For the text-containing cell, return its midpoint in (X, Y) coordinate format. 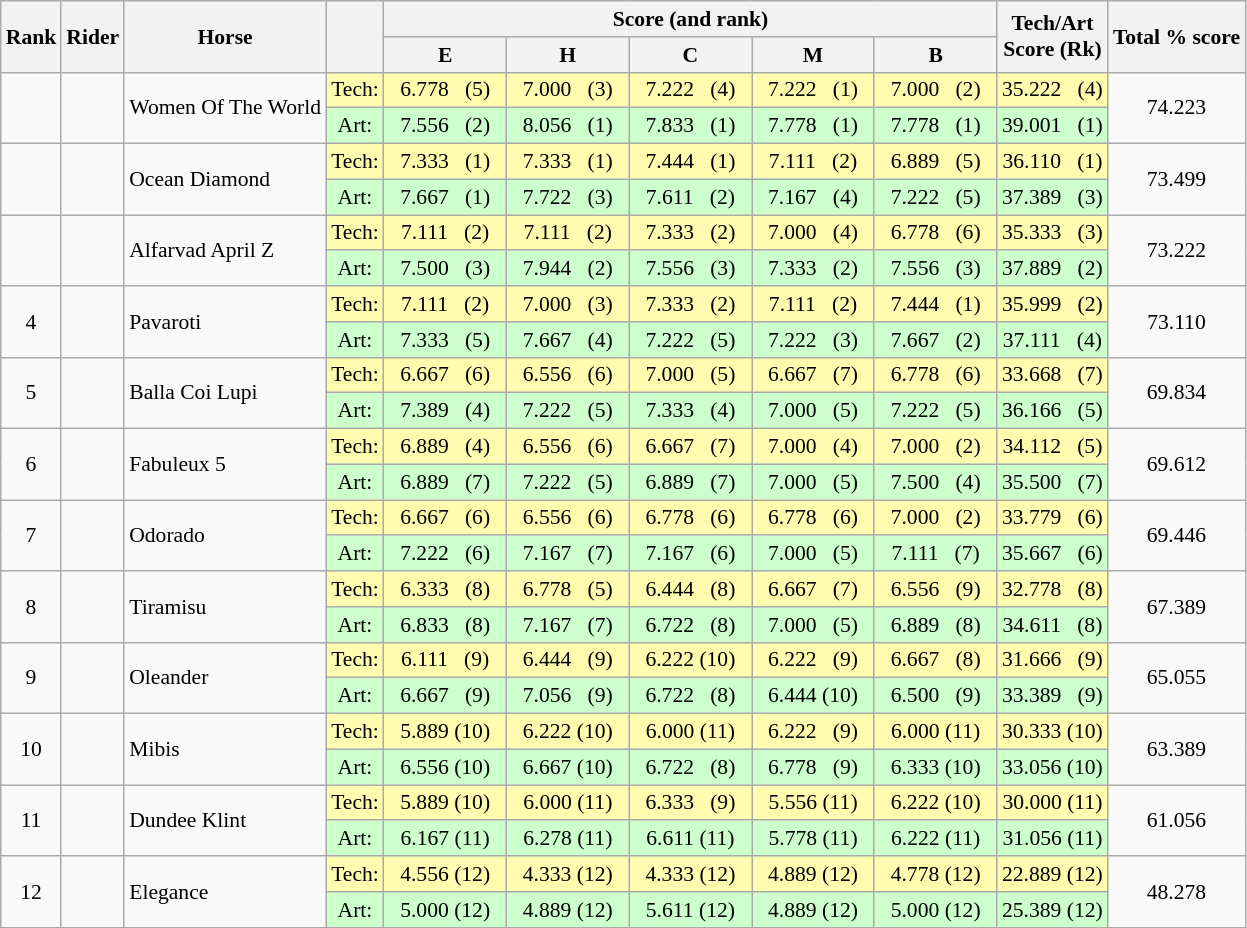
7.167 (6) (690, 554)
6.222 (11) (936, 839)
6.500 (9) (936, 696)
7.222 (1) (814, 90)
63.389 (1176, 750)
69.612 (1176, 464)
Horse (225, 36)
32.778 (8) (1052, 589)
Women Of The World (225, 108)
6.611 (11) (690, 839)
6 (32, 464)
6.556 (10) (446, 767)
6.889 (5) (936, 162)
7.167 (4) (814, 197)
6.333 (10) (936, 767)
6.556 (9) (936, 589)
69.446 (1176, 536)
35.667 (6) (1052, 554)
5 (32, 392)
Total % score (1176, 36)
31.666 (9) (1052, 660)
73.110 (1176, 322)
10 (32, 750)
7.667 (4) (568, 340)
6.444 (10) (814, 696)
Pavaroti (225, 322)
6.667 (8) (936, 660)
M (814, 55)
7.944 (2) (568, 269)
5.778 (11) (814, 839)
33.389 (9) (1052, 696)
7.500 (4) (936, 482)
7.500 (3) (446, 269)
B (936, 55)
7.667 (1) (446, 197)
7.556 (2) (446, 126)
7.222 (6) (446, 554)
34.611 (8) (1052, 625)
37.889 (2) (1052, 269)
5.556 (11) (814, 803)
7.111 (7) (936, 554)
6.833 (8) (446, 625)
6.444 (8) (690, 589)
6.111 (9) (446, 660)
6.278 (11) (568, 839)
6.667 (10) (568, 767)
34.112 (5) (1052, 447)
30.333 (10) (1052, 732)
E (446, 55)
25.389 (12) (1052, 910)
6.889 (8) (936, 625)
Mibis (225, 750)
7.722 (3) (568, 197)
Oleander (225, 678)
67.389 (1176, 606)
4.778 (12) (936, 874)
7.333 (5) (446, 340)
Dundee Klint (225, 820)
6.444 (9) (568, 660)
C (690, 55)
6.889 (4) (446, 447)
7.222 (4) (690, 90)
7.222 (3) (814, 340)
6.167 (11) (446, 839)
Odorado (225, 536)
Ocean Diamond (225, 180)
Fabuleux 5 (225, 464)
7.389 (4) (446, 411)
7.333 (4) (690, 411)
Balla Coi Lupi (225, 392)
39.001 (1) (1052, 126)
74.223 (1176, 108)
6.333 (8) (446, 589)
7.056 (9) (568, 696)
35.999 (2) (1052, 304)
73.499 (1176, 180)
9 (32, 678)
12 (32, 892)
Alfarvad April Z (225, 250)
65.055 (1176, 678)
48.278 (1176, 892)
Tech/ArtScore (Rk) (1052, 36)
22.889 (12) (1052, 874)
30.000 (11) (1052, 803)
73.222 (1176, 250)
7 (32, 536)
11 (32, 820)
4.556 (12) (446, 874)
7.611 (2) (690, 197)
H (568, 55)
33.779 (6) (1052, 518)
6.667 (9) (446, 696)
35.333 (3) (1052, 233)
7.833 (1) (690, 126)
33.668 (7) (1052, 375)
Rider (92, 36)
4 (32, 322)
35.222 (4) (1052, 90)
36.166 (5) (1052, 411)
61.056 (1176, 820)
Tiramisu (225, 606)
6.778 (9) (814, 767)
8 (32, 606)
6.333 (9) (690, 803)
35.500 (7) (1052, 482)
36.110 (1) (1052, 162)
5.611 (12) (690, 910)
37.389 (3) (1052, 197)
31.056 (11) (1052, 839)
37.111 (4) (1052, 340)
Elegance (225, 892)
Score (and rank) (690, 19)
69.834 (1176, 392)
33.056 (10) (1052, 767)
8.056 (1) (568, 126)
Rank (32, 36)
7.667 (2) (936, 340)
